Search for the cell housing the specified text and yield its [X, Y] center coordinate. 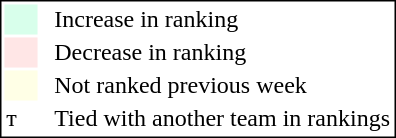
Tied with another team in rankings [222, 119]
Increase in ranking [222, 19]
Decrease in ranking [222, 53]
Not ranked previous week [222, 85]
т [22, 119]
